Determine the (x, y) coordinate at the center of the cell enclosing the given text.  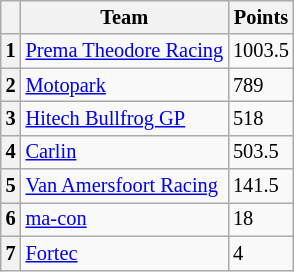
18 (261, 219)
Hitech Bullfrog GP (124, 118)
789 (261, 85)
518 (261, 118)
1003.5 (261, 51)
141.5 (261, 186)
1 (11, 51)
Prema Theodore Racing (124, 51)
Fortec (124, 253)
7 (11, 253)
Carlin (124, 152)
503.5 (261, 152)
3 (11, 118)
6 (11, 219)
ma-con (124, 219)
Points (261, 17)
Van Amersfoort Racing (124, 186)
Motopark (124, 85)
Team (124, 17)
5 (11, 186)
2 (11, 85)
